Pinpoint the cell where the given text exists, returning its [x, y] midpoint coordinate. 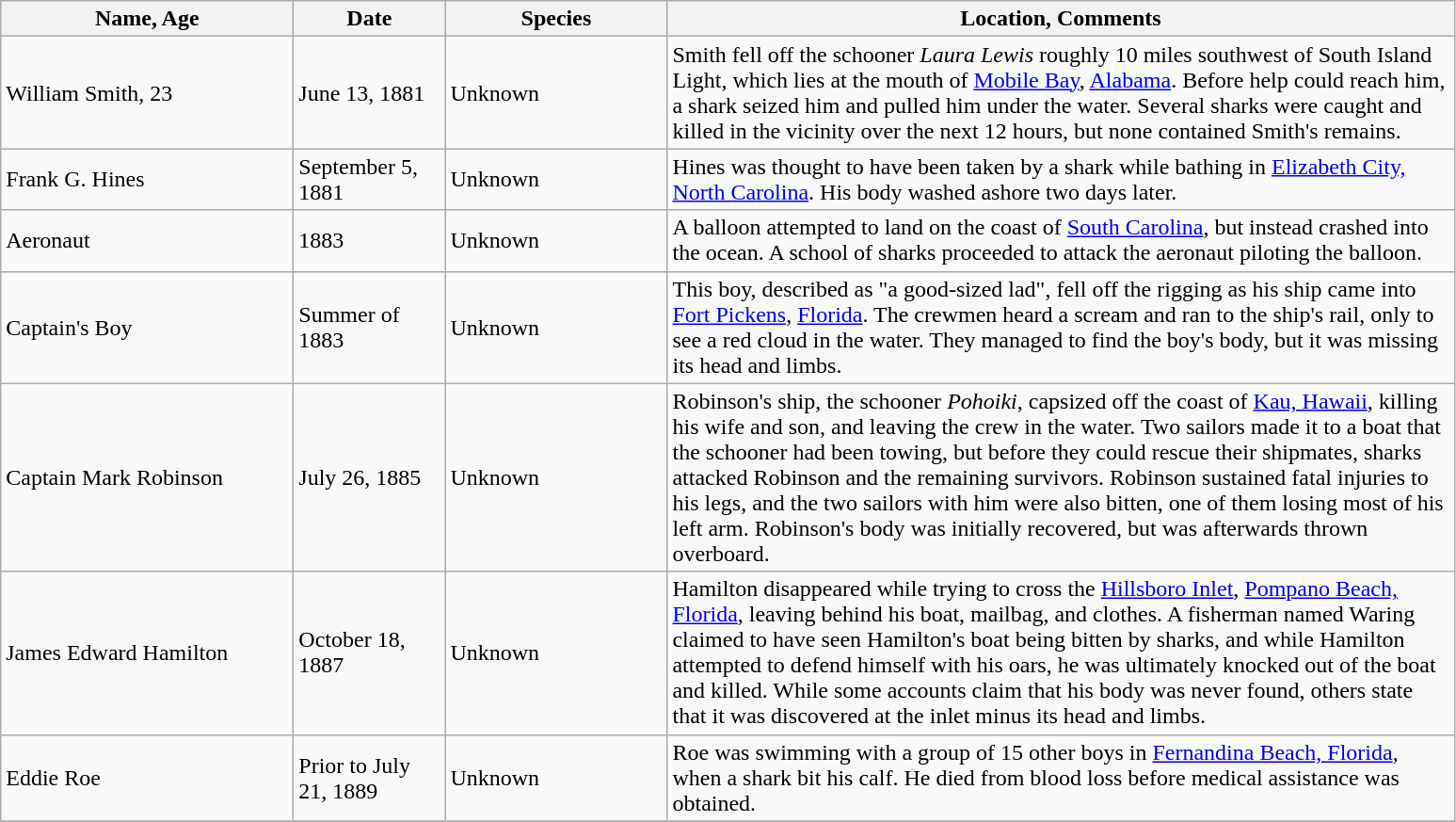
Date [369, 19]
June 13, 1881 [369, 92]
October 18, 1887 [369, 653]
September 5, 1881 [369, 179]
Frank G. Hines [147, 179]
Name, Age [147, 19]
Eddie Roe [147, 778]
Captain's Boy [147, 328]
July 26, 1885 [369, 477]
1883 [369, 241]
Location, Comments [1061, 19]
Species [556, 19]
Aeronaut [147, 241]
Prior to July 21, 1889 [369, 778]
James Edward Hamilton [147, 653]
William Smith, 23 [147, 92]
Hines was thought to have been taken by a shark while bathing in Elizabeth City, North Carolina. His body washed ashore two days later. [1061, 179]
Summer of 1883 [369, 328]
Captain Mark Robinson [147, 477]
